Locate the cell with the specified text and output its (X, Y) center coordinate. 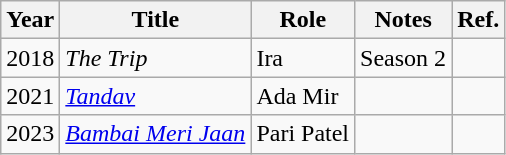
Ref. (478, 20)
Pari Patel (303, 134)
Season 2 (404, 58)
Notes (404, 20)
2023 (30, 134)
2021 (30, 96)
Year (30, 20)
Tandav (156, 96)
Bambai Meri Jaan (156, 134)
Ira (303, 58)
Role (303, 20)
Title (156, 20)
The Trip (156, 58)
Ada Mir (303, 96)
2018 (30, 58)
